Output the (x, y) coordinate of the center of the cell containing the given text.  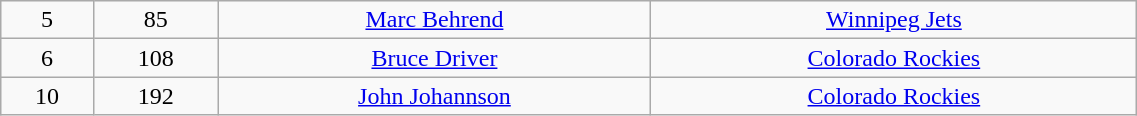
6 (48, 58)
10 (48, 96)
John Johannson (434, 96)
Winnipeg Jets (894, 20)
Bruce Driver (434, 58)
5 (48, 20)
Marc Behrend (434, 20)
85 (155, 20)
192 (155, 96)
108 (155, 58)
